Capture the cell that displays the provided text and extract its (X, Y) central coordinate. 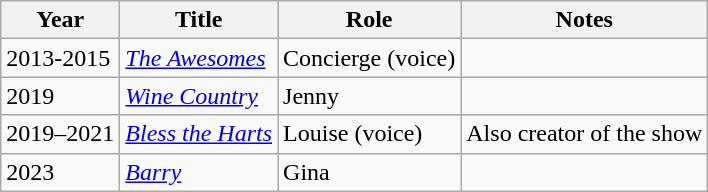
2023 (60, 172)
The Awesomes (199, 58)
2019–2021 (60, 134)
Notes (584, 20)
Jenny (370, 96)
Year (60, 20)
Title (199, 20)
Gina (370, 172)
2019 (60, 96)
Role (370, 20)
Bless the Harts (199, 134)
Concierge (voice) (370, 58)
2013-2015 (60, 58)
Also creator of the show (584, 134)
Wine Country (199, 96)
Louise (voice) (370, 134)
Barry (199, 172)
